For the text-containing cell, return its midpoint in [X, Y] coordinate format. 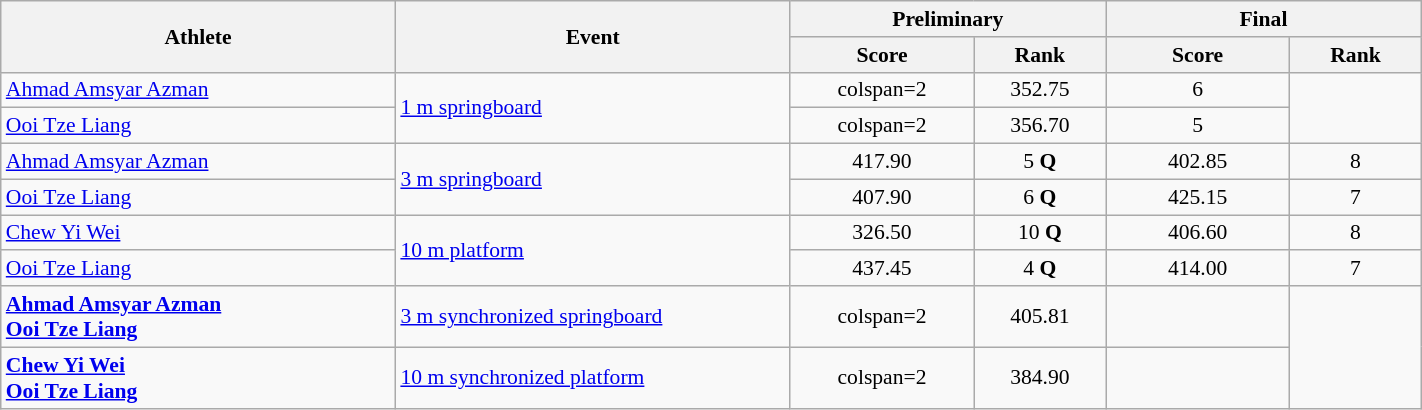
326.50 [882, 233]
3 m synchronized springboard [592, 316]
356.70 [1040, 126]
6 [1198, 90]
402.85 [1198, 162]
Final [1264, 19]
10 Q [1040, 233]
1 m springboard [592, 108]
5 Q [1040, 162]
5 [1198, 126]
Chew Yi Wei [198, 233]
3 m springboard [592, 180]
Chew Yi WeiOoi Tze Liang [198, 378]
384.90 [1040, 378]
10 m synchronized platform [592, 378]
6 Q [1040, 197]
417.90 [882, 162]
Preliminary [948, 19]
10 m platform [592, 250]
405.81 [1040, 316]
352.75 [1040, 90]
406.60 [1198, 233]
Ahmad Amsyar AzmanOoi Tze Liang [198, 316]
425.15 [1198, 197]
Athlete [198, 36]
4 Q [1040, 269]
Event [592, 36]
437.45 [882, 269]
414.00 [1198, 269]
407.90 [882, 197]
